Provide the (X, Y) coordinate of the cell's center where the given text is located.  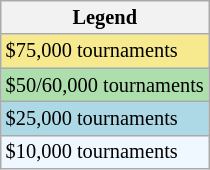
Legend (105, 17)
$50/60,000 tournaments (105, 85)
$75,000 tournaments (105, 51)
$25,000 tournaments (105, 118)
$10,000 tournaments (105, 152)
